Search for the cell housing the specified text and yield its [x, y] center coordinate. 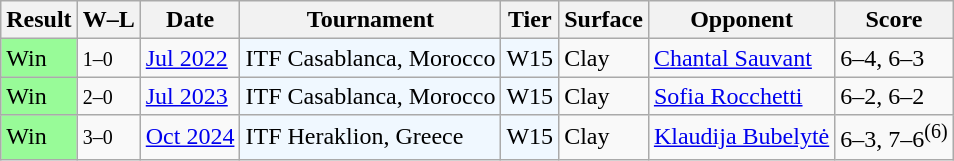
ITF Heraklion, Greece [370, 138]
2–0 [108, 96]
Result [39, 20]
6–3, 7–6(6) [894, 138]
Chantal Sauvant [741, 58]
Oct 2024 [190, 138]
W–L [108, 20]
Surface [604, 20]
Score [894, 20]
Jul 2022 [190, 58]
Jul 2023 [190, 96]
6–4, 6–3 [894, 58]
Sofia Rocchetti [741, 96]
3–0 [108, 138]
Tournament [370, 20]
Opponent [741, 20]
Klaudija Bubelytė [741, 138]
Tier [530, 20]
Date [190, 20]
1–0 [108, 58]
6–2, 6–2 [894, 96]
